Identify which cell holds the provided text, then report its (X, Y) central coordinate. 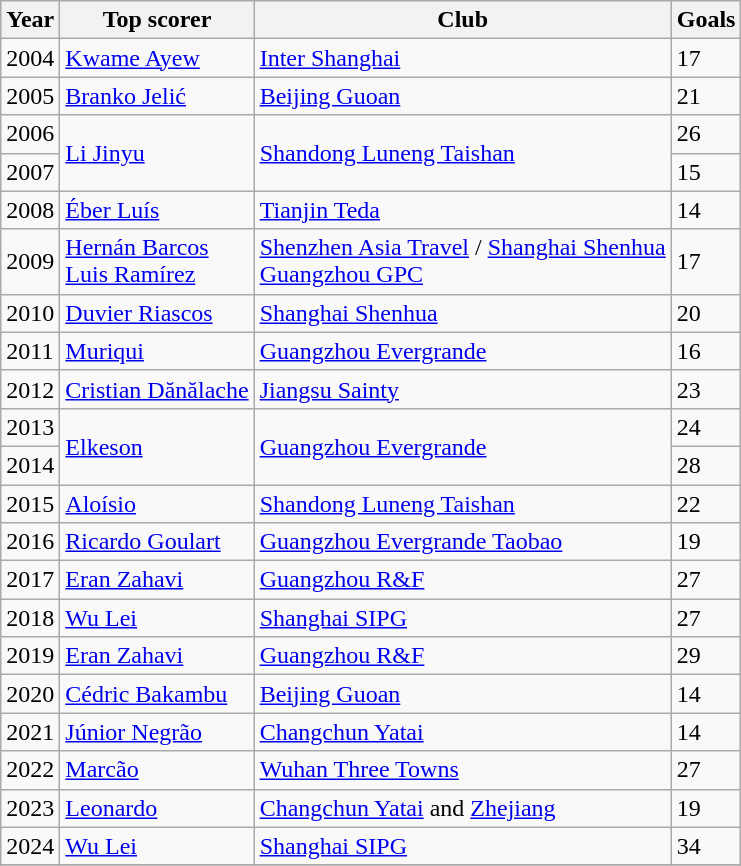
Ricardo Goulart (157, 542)
2004 (30, 58)
2010 (30, 313)
Elkeson (157, 446)
Changchun Yatai and Zhejiang (462, 808)
2014 (30, 465)
Guangzhou Evergrande Taobao (462, 542)
2013 (30, 427)
2018 (30, 618)
2024 (30, 846)
Changchun Yatai (462, 732)
Wuhan Three Towns (462, 770)
2020 (30, 694)
Duvier Riascos (157, 313)
Hernán Barcos Luis Ramírez (157, 262)
Marcão (157, 770)
29 (706, 656)
28 (706, 465)
Shanghai Shenhua (462, 313)
34 (706, 846)
2017 (30, 580)
23 (706, 389)
Cristian Dănălache (157, 389)
26 (706, 134)
2021 (30, 732)
16 (706, 351)
2005 (30, 96)
2019 (30, 656)
Aloísio (157, 503)
Li Jinyu (157, 153)
2006 (30, 134)
Jiangsu Sainty (462, 389)
22 (706, 503)
Club (462, 20)
2008 (30, 210)
24 (706, 427)
Muriqui (157, 351)
Shenzhen Asia Travel / Shanghai Shenhua Guangzhou GPC (462, 262)
Éber Luís (157, 210)
Kwame Ayew (157, 58)
2023 (30, 808)
Cédric Bakambu (157, 694)
Leonardo (157, 808)
15 (706, 172)
Branko Jelić (157, 96)
2022 (30, 770)
2007 (30, 172)
2016 (30, 542)
21 (706, 96)
Inter Shanghai (462, 58)
2011 (30, 351)
Goals (706, 20)
Tianjin Teda (462, 210)
2015 (30, 503)
2012 (30, 389)
Year (30, 20)
2009 (30, 262)
20 (706, 313)
Júnior Negrão (157, 732)
Top scorer (157, 20)
